Detect which cell encompasses the target text, then output its (x, y) center coordinate. 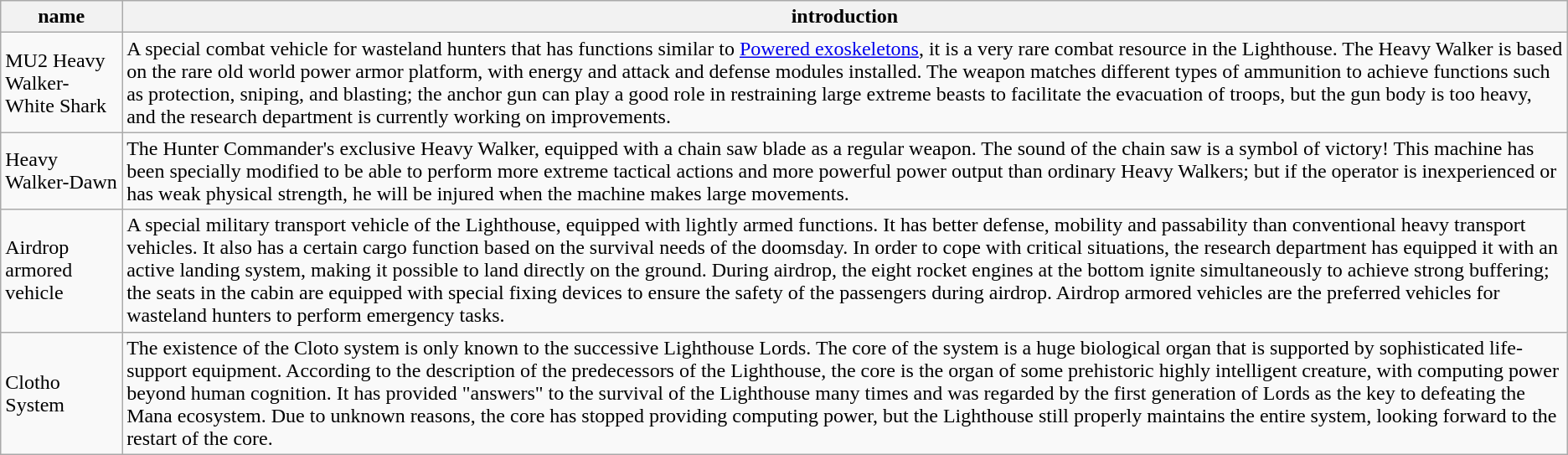
MU2 Heavy Walker-White Shark (62, 82)
name (62, 17)
Airdrop armored vehicle (62, 271)
Clotho System (62, 393)
Heavy Walker-Dawn (62, 171)
introduction (845, 17)
